Extract the (x, y) coordinate from the center of the cell holding the provided text.  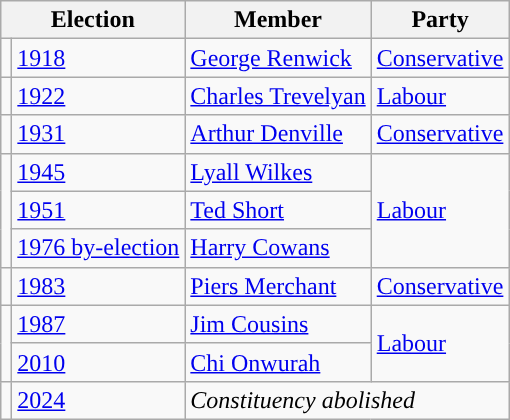
1987 (98, 324)
Jim Cousins (278, 324)
Chi Onwurah (278, 362)
1918 (98, 58)
1922 (98, 96)
Lyall Wilkes (278, 172)
2010 (98, 362)
Arthur Denville (278, 134)
George Renwick (278, 58)
1945 (98, 172)
Party (440, 20)
Charles Trevelyan (278, 96)
1951 (98, 210)
Ted Short (278, 210)
Member (278, 20)
Constituency abolished (347, 400)
Election (93, 20)
1983 (98, 286)
Piers Merchant (278, 286)
1976 by-election (98, 248)
2024 (98, 400)
Harry Cowans (278, 248)
1931 (98, 134)
